Detect which cell encompasses the target text, then output its (x, y) center coordinate. 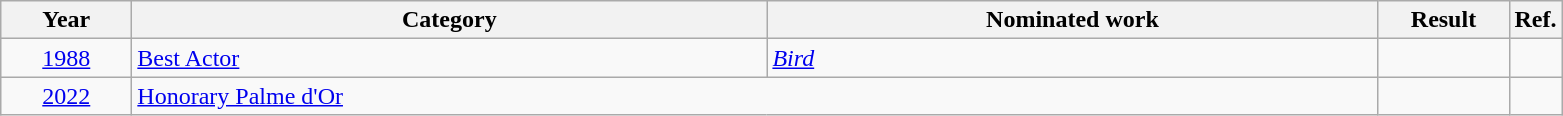
Year (66, 20)
Bird (1072, 58)
Honorary Palme d'Or (755, 96)
Category (450, 20)
Ref. (1536, 20)
2022 (66, 96)
1988 (66, 58)
Result (1444, 20)
Best Actor (450, 58)
Nominated work (1072, 20)
